Identify which cell holds the provided text, then report its [x, y] central coordinate. 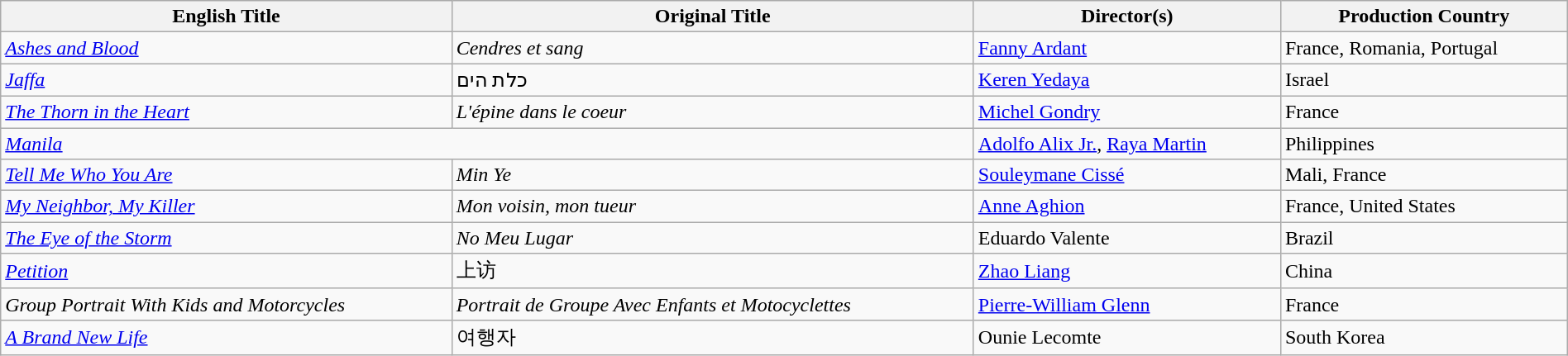
Adolfo Alix Jr., Raya Martin [1126, 143]
Mali, France [1424, 175]
English Title [227, 17]
Group Portrait With Kids and Motorcycles [227, 304]
L'épine dans le coeur [713, 112]
France, United States [1424, 206]
Production Country [1424, 17]
Pierre-William Glenn [1126, 304]
Philippines [1424, 143]
The Eye of the Storm [227, 238]
Eduardo Valente [1126, 238]
Manila [488, 143]
上访 [713, 271]
A Brand New Life [227, 337]
Min Ye [713, 175]
Cendres et sang [713, 48]
Portrait de Groupe Avec Enfants et Motocyclettes [713, 304]
Israel [1424, 80]
China [1424, 271]
My Neighbor, My Killer [227, 206]
Tell Me Who You Are [227, 175]
The Thorn in the Heart [227, 112]
France, Romania, Portugal [1424, 48]
Souleymane Cissé [1126, 175]
Michel Gondry [1126, 112]
Petition [227, 271]
Fanny Ardant [1126, 48]
Zhao Liang [1126, 271]
Ashes and Blood [227, 48]
여행자 [713, 337]
כלת הים [713, 80]
Keren Yedaya [1126, 80]
Brazil [1424, 238]
Director(s) [1126, 17]
No Meu Lugar [713, 238]
Jaffa [227, 80]
South Korea [1424, 337]
Original Title [713, 17]
Ounie Lecomte [1126, 337]
Anne Aghion [1126, 206]
Mon voisin, mon tueur [713, 206]
